Capture the cell that displays the provided text and extract its [X, Y] central coordinate. 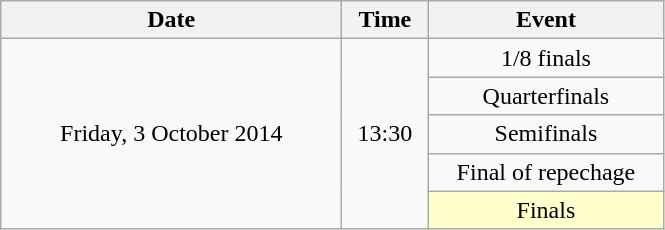
Friday, 3 October 2014 [172, 134]
Finals [546, 210]
Quarterfinals [546, 96]
Time [385, 20]
Semifinals [546, 134]
13:30 [385, 134]
Event [546, 20]
1/8 finals [546, 58]
Date [172, 20]
Final of repechage [546, 172]
